Provide the (x, y) coordinate of the cell's center where the given text is located.  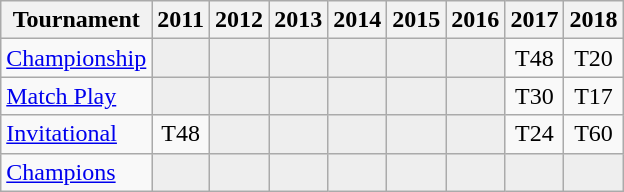
2017 (534, 20)
2015 (416, 20)
2018 (594, 20)
T20 (594, 58)
2012 (240, 20)
2016 (476, 20)
2014 (358, 20)
T60 (594, 134)
T30 (534, 96)
Tournament (76, 20)
T17 (594, 96)
T24 (534, 134)
Invitational (76, 134)
2013 (298, 20)
Champions (76, 172)
Championship (76, 58)
2011 (181, 20)
Match Play (76, 96)
